Capture the cell that displays the provided text and extract its (X, Y) central coordinate. 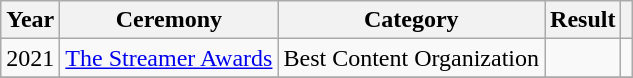
Year (30, 20)
Best Content Organization (412, 58)
Result (583, 20)
The Streamer Awards (169, 58)
Category (412, 20)
2021 (30, 58)
Ceremony (169, 20)
